Detect which cell encompasses the target text, then output its [x, y] center coordinate. 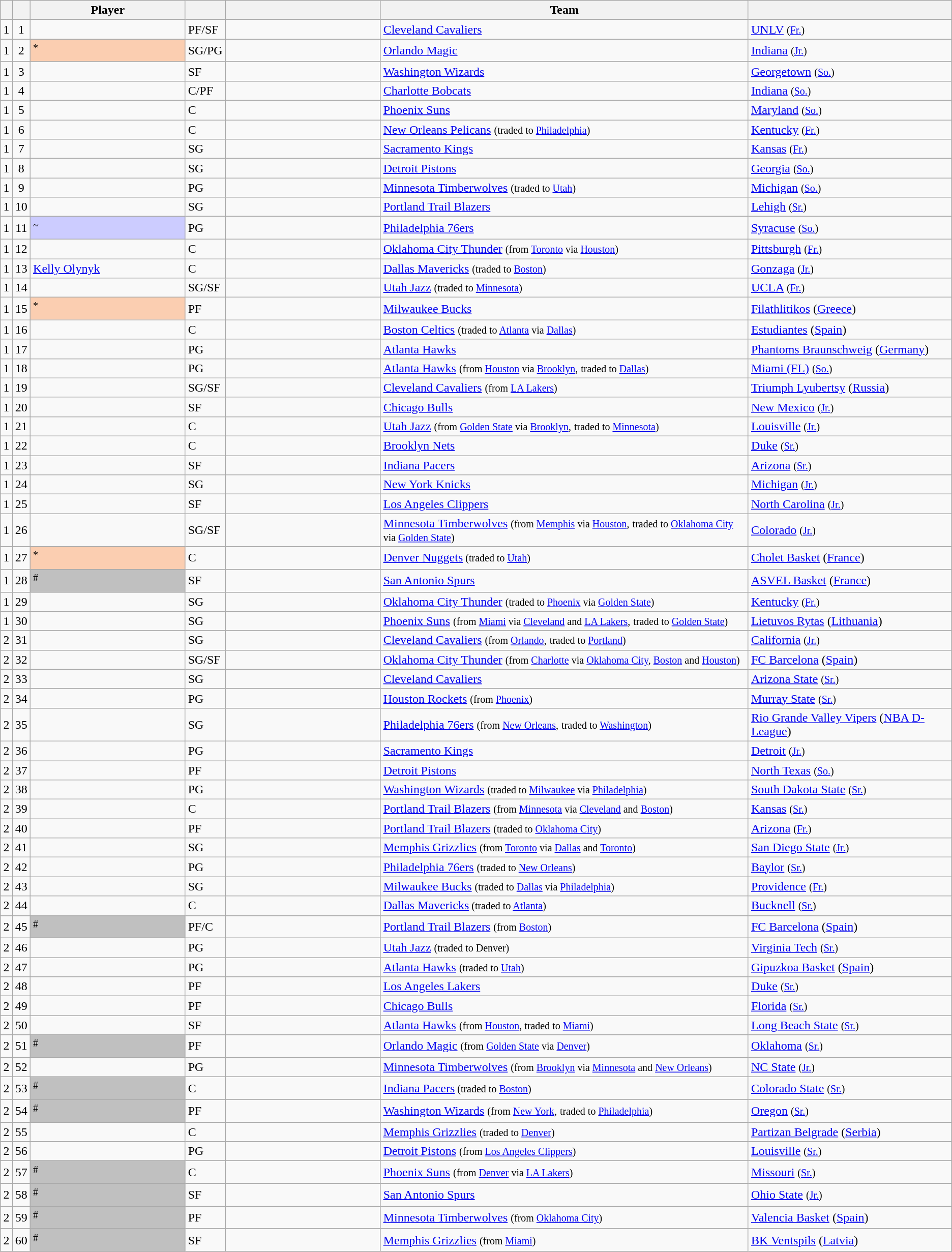
Florida (Sr.) [850, 1006]
Philadelphia 76ers (from New Orleans, traded to Washington) [564, 724]
Washington Wizards (traded to Milwaukee via Philadelphia) [564, 790]
Colorado (Jr.) [850, 530]
43 [21, 886]
53 [21, 1088]
Philadelphia 76ers [564, 228]
SG/PG [205, 51]
Cleveland Cavaliers (from Orlando, traded to Portland) [564, 640]
57 [21, 1173]
47 [21, 967]
23 [21, 465]
Minnesota Timberwolves (from Brooklyn via Minnesota and New Orleans) [564, 1067]
Los Angeles Lakers [564, 987]
Cleveland Cavaliers (from LA Lakers) [564, 387]
Missouri (Sr.) [850, 1173]
30 [21, 621]
Long Beach State (Sr.) [850, 1025]
Team [564, 10]
New Mexico (Jr.) [850, 407]
45 [21, 927]
35 [21, 724]
Memphis Grizzlies (traded to Denver) [564, 1132]
PF/SF [205, 29]
Partizan Belgrade (Serbia) [850, 1132]
Philadelphia 76ers (traded to New Orleans) [564, 867]
Syracuse (So.) [850, 228]
Milwaukee Bucks (traded to Dallas via Philadelphia) [564, 886]
Boston Celtics (traded to Atlanta via Dallas) [564, 330]
29 [21, 602]
Phoenix Suns (from Miami via Cleveland and LA Lakers, traded to Golden State) [564, 621]
54 [21, 1111]
59 [21, 1217]
12 [21, 249]
Atlanta Hawks (traded to Utah) [564, 967]
Bucknell (Sr.) [850, 906]
Utah Jazz (from Golden State via Brooklyn, traded to Minnesota) [564, 427]
50 [21, 1025]
Kansas (Fr.) [850, 149]
Virginia Tech (Sr.) [850, 948]
Louisville (Jr.) [850, 427]
46 [21, 948]
38 [21, 790]
Murray State (Sr.) [850, 698]
41 [21, 848]
Pittsburgh (Fr.) [850, 249]
10 [21, 207]
24 [21, 485]
15 [21, 309]
Kansas (Sr.) [850, 809]
Arizona State (Sr.) [850, 679]
Portland Trail Blazers (from Minnesota via Cleveland and Boston) [564, 809]
North Texas (So.) [850, 770]
Lehigh (Sr.) [850, 207]
Michigan (Jr.) [850, 485]
California (Jr.) [850, 640]
6 [21, 130]
4 [21, 91]
Ohio State (Jr.) [850, 1195]
UNLV (Fr.) [850, 29]
Louisville (Sr.) [850, 1151]
26 [21, 530]
16 [21, 330]
Minnesota Timberwolves (traded to Utah) [564, 188]
Orlando Magic [564, 51]
Charlotte Bobcats [564, 91]
Brooklyn Nets [564, 446]
Oklahoma City Thunder (from Toronto via Houston) [564, 249]
Phoenix Suns (from Denver via LA Lakers) [564, 1173]
18 [21, 368]
31 [21, 640]
Indiana (Jr.) [850, 51]
Georgetown (So.) [850, 71]
56 [21, 1151]
13 [21, 269]
Cholet Basket (France) [850, 558]
42 [21, 867]
Indiana Pacers (traded to Boston) [564, 1088]
Estudiantes (Spain) [850, 330]
48 [21, 987]
New York Knicks [564, 485]
Houston Rockets (from Phoenix) [564, 698]
Detroit (Jr.) [850, 751]
39 [21, 809]
Portland Trail Blazers (from Boston) [564, 927]
34 [21, 698]
11 [21, 228]
Oklahoma City Thunder (traded to Phoenix via Golden State) [564, 602]
Phantoms Braunschweig (Germany) [850, 349]
BK Ventspils (Latvia) [850, 1240]
5 [21, 110]
22 [21, 446]
28 [21, 581]
Oregon (Sr.) [850, 1111]
19 [21, 387]
Utah Jazz (traded to Minnesota) [564, 288]
3 [21, 71]
8 [21, 168]
Baylor (Sr.) [850, 867]
North Carolina (Jr.) [850, 504]
Valencia Basket (Spain) [850, 1217]
55 [21, 1132]
Portland Trail Blazers (traded to Oklahoma City) [564, 828]
Denver Nuggets (traded to Utah) [564, 558]
PF/C [205, 927]
52 [21, 1067]
Michigan (So.) [850, 188]
20 [21, 407]
Dallas Mavericks (traded to Atlanta) [564, 906]
Gipuzkoa Basket (Spain) [850, 967]
Oklahoma (Sr.) [850, 1047]
Memphis Grizzlies (from Toronto via Dallas and Toronto) [564, 848]
33 [21, 679]
17 [21, 349]
Rio Grande Valley Vipers (NBA D-League) [850, 724]
27 [21, 558]
Washington Wizards (from New York, traded to Philadelphia) [564, 1111]
ASVEL Basket (France) [850, 581]
Atlanta Hawks (from Houston, traded to Miami) [564, 1025]
South Dakota State (Sr.) [850, 790]
Georgia (So.) [850, 168]
Minnesota Timberwolves (from Memphis via Houston, traded to Oklahoma City via Golden State) [564, 530]
Lietuvos Rytas (Lithuania) [850, 621]
Phoenix Suns [564, 110]
Washington Wizards [564, 71]
Oklahoma City Thunder (from Charlotte via Oklahoma City, Boston and Houston) [564, 660]
51 [21, 1047]
Colorado State (Sr.) [850, 1088]
Arizona (Sr.) [850, 465]
Orlando Magic (from Golden State via Denver) [564, 1047]
21 [21, 427]
60 [21, 1240]
Atlanta Hawks [564, 349]
44 [21, 906]
UCLA (Fr.) [850, 288]
40 [21, 828]
Memphis Grizzlies (from Miami) [564, 1240]
Arizona (Fr.) [850, 828]
Filathlitikos (Greece) [850, 309]
~ [108, 228]
C/PF [205, 91]
Dallas Mavericks (traded to Boston) [564, 269]
Maryland (So.) [850, 110]
9 [21, 188]
New Orleans Pelicans (traded to Philadelphia) [564, 130]
Triumph Lyubertsy (Russia) [850, 387]
San Diego State (Jr.) [850, 848]
Atlanta Hawks (from Houston via Brooklyn, traded to Dallas) [564, 368]
Gonzaga (Jr.) [850, 269]
NC State (Jr.) [850, 1067]
Los Angeles Clippers [564, 504]
Utah Jazz (traded to Denver) [564, 948]
Miami (FL) (So.) [850, 368]
14 [21, 288]
Milwaukee Bucks [564, 309]
Detroit Pistons (from Los Angeles Clippers) [564, 1151]
Player [108, 10]
Indiana Pacers [564, 465]
Minnesota Timberwolves (from Oklahoma City) [564, 1217]
7 [21, 149]
Indiana (So.) [850, 91]
32 [21, 660]
49 [21, 1006]
37 [21, 770]
58 [21, 1195]
36 [21, 751]
Portland Trail Blazers [564, 207]
Providence (Fr.) [850, 886]
25 [21, 504]
Kelly Olynyk [108, 269]
